Return (x, y) of the center of cell containing provided text 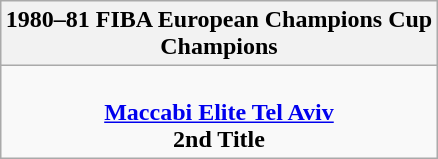
1980–81 FIBA European Champions CupChampions (218, 34)
Maccabi Elite Tel Aviv 2nd Title (218, 112)
